Identify which cell holds the provided text, then report its [X, Y] central coordinate. 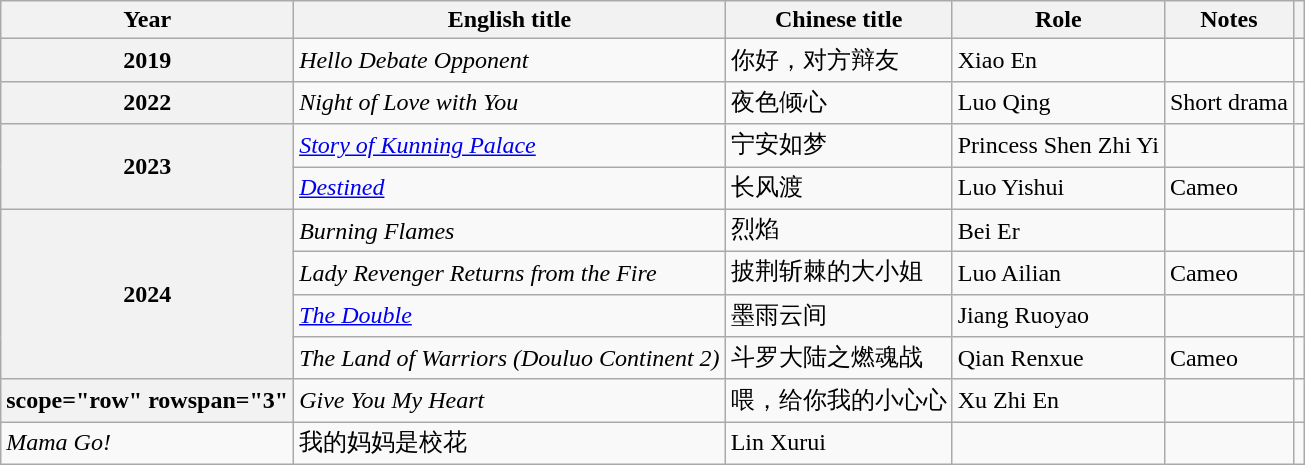
2023 [148, 166]
2022 [148, 102]
Destined [510, 188]
Year [148, 20]
墨雨云间 [838, 316]
2019 [148, 60]
披荆斩棘的大小姐 [838, 274]
Luo Yishui [1058, 188]
Chinese title [838, 20]
The Double [510, 316]
Give You My Heart [510, 400]
Princess Shen Zhi Yi [1058, 146]
English title [510, 20]
Notes [1228, 20]
斗罗大陆之燃魂战 [838, 358]
The Land of Warriors (Douluo Continent 2) [510, 358]
你好，对方辩友 [838, 60]
scope="row" rowspan="3" [148, 400]
Jiang Ruoyao [1058, 316]
Short drama [1228, 102]
宁安如梦 [838, 146]
Lin Xurui [838, 444]
Story of Kunning Palace [510, 146]
2024 [148, 294]
我的妈妈是校花 [510, 444]
Bei Er [1058, 230]
Xu Zhi En [1058, 400]
Xiao En [1058, 60]
Mama Go! [148, 444]
Luo Ailian [1058, 274]
Role [1058, 20]
喂，给你我的小心心 [838, 400]
烈焰 [838, 230]
Hello Debate Opponent [510, 60]
Qian Renxue [1058, 358]
Luo Qing [1058, 102]
长风渡 [838, 188]
Burning Flames [510, 230]
Night of Love with You [510, 102]
Lady Revenger Returns from the Fire [510, 274]
夜色倾心 [838, 102]
